Return the (X, Y) coordinate for the center point of the cell that contains the specified text.  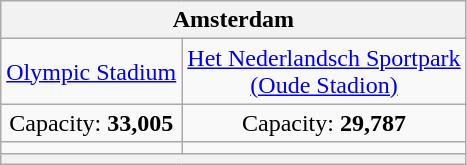
Capacity: 29,787 (324, 123)
Olympic Stadium (92, 72)
Het Nederlandsch Sportpark(Oude Stadion) (324, 72)
Amsterdam (234, 20)
Capacity: 33,005 (92, 123)
